Return the [X, Y] coordinate for the center point of the cell that contains the specified text.  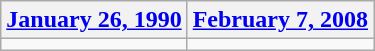
January 26, 1990 [94, 20]
February 7, 2008 [280, 20]
